Return (X, Y) of the center of cell containing provided text 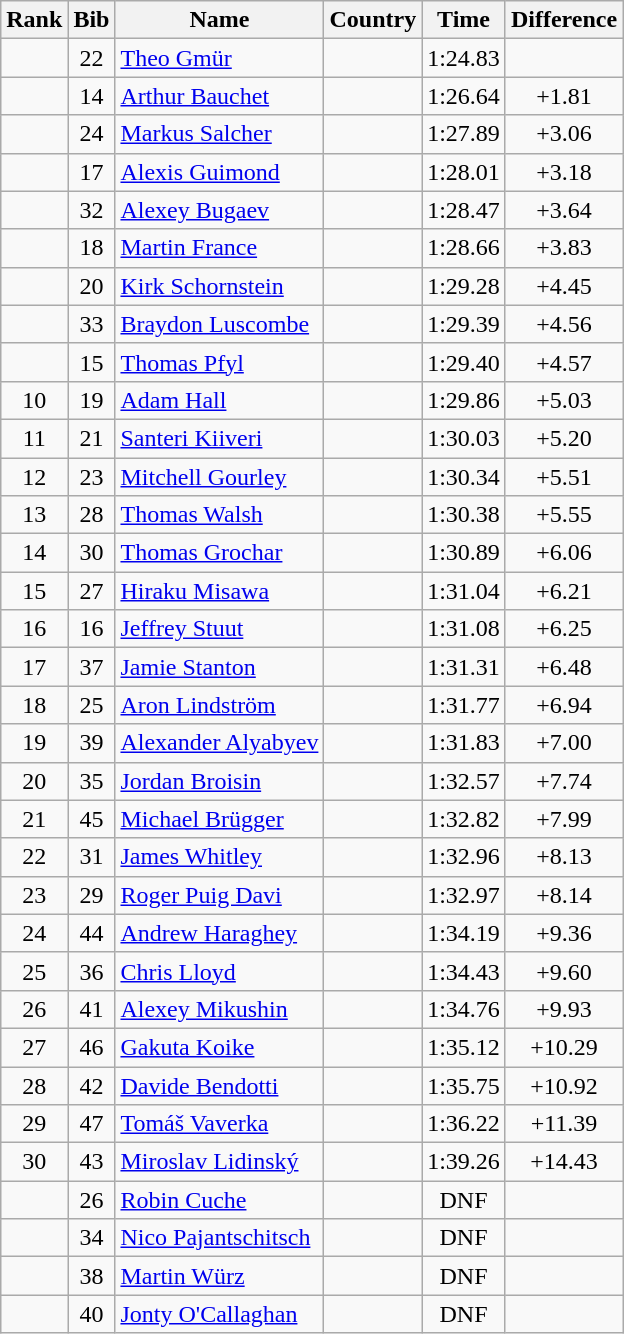
Roger Puig Davi (220, 895)
Jeffrey Stuut (220, 629)
Robin Cuche (220, 1200)
Jordan Broisin (220, 781)
35 (92, 781)
Chris Lloyd (220, 971)
1:27.89 (464, 134)
11 (34, 438)
Rank (34, 20)
+3.06 (564, 134)
Michael Brügger (220, 819)
1:34.43 (464, 971)
+6.21 (564, 591)
1:31.77 (464, 705)
+7.99 (564, 819)
1:36.22 (464, 1124)
Difference (564, 20)
1:28.47 (464, 210)
Alexey Mikushin (220, 1009)
Gakuta Koike (220, 1047)
+5.55 (564, 515)
Aron Lindström (220, 705)
1:30.03 (464, 438)
+8.14 (564, 895)
Martin France (220, 248)
+14.43 (564, 1162)
+3.64 (564, 210)
1:29.86 (464, 400)
12 (34, 477)
+3.18 (564, 172)
Alexis Guimond (220, 172)
Name (220, 20)
Jonty O'Callaghan (220, 1314)
Thomas Walsh (220, 515)
+6.06 (564, 553)
1:24.83 (464, 58)
+8.13 (564, 857)
Markus Salcher (220, 134)
1:29.28 (464, 286)
43 (92, 1162)
Kirk Schornstein (220, 286)
1:32.57 (464, 781)
+6.25 (564, 629)
+9.93 (564, 1009)
Tomáš Vaverka (220, 1124)
+11.39 (564, 1124)
Thomas Pfyl (220, 362)
1:29.39 (464, 324)
42 (92, 1085)
+5.20 (564, 438)
+10.92 (564, 1085)
Mitchell Gourley (220, 477)
1:30.38 (464, 515)
32 (92, 210)
+9.60 (564, 971)
Martin Würz (220, 1276)
Arthur Bauchet (220, 96)
Andrew Haraghey (220, 933)
1:32.82 (464, 819)
1:31.31 (464, 667)
Nico Pajantschitsch (220, 1238)
1:29.40 (464, 362)
46 (92, 1047)
36 (92, 971)
10 (34, 400)
41 (92, 1009)
Jamie Stanton (220, 667)
Alexey Bugaev (220, 210)
1:31.08 (464, 629)
34 (92, 1238)
+5.03 (564, 400)
Theo Gmür (220, 58)
Bib (92, 20)
1:32.97 (464, 895)
44 (92, 933)
Time (464, 20)
James Whitley (220, 857)
1:34.19 (464, 933)
33 (92, 324)
1:39.26 (464, 1162)
+4.45 (564, 286)
1:32.96 (464, 857)
Country (373, 20)
Adam Hall (220, 400)
38 (92, 1276)
Thomas Grochar (220, 553)
1:26.64 (464, 96)
1:30.89 (464, 553)
+6.48 (564, 667)
Davide Bendotti (220, 1085)
1:35.75 (464, 1085)
1:31.04 (464, 591)
31 (92, 857)
+6.94 (564, 705)
37 (92, 667)
1:34.76 (464, 1009)
1:28.66 (464, 248)
Braydon Luscombe (220, 324)
+5.51 (564, 477)
45 (92, 819)
13 (34, 515)
39 (92, 743)
+4.56 (564, 324)
1:30.34 (464, 477)
Miroslav Lidinský (220, 1162)
40 (92, 1314)
+1.81 (564, 96)
Alexander Alyabyev (220, 743)
+7.00 (564, 743)
1:28.01 (464, 172)
1:31.83 (464, 743)
+3.83 (564, 248)
+7.74 (564, 781)
Santeri Kiiveri (220, 438)
47 (92, 1124)
1:35.12 (464, 1047)
+4.57 (564, 362)
+9.36 (564, 933)
Hiraku Misawa (220, 591)
+10.29 (564, 1047)
